Scan for the cell matching the given text and deliver its (x, y) coordinate at center. 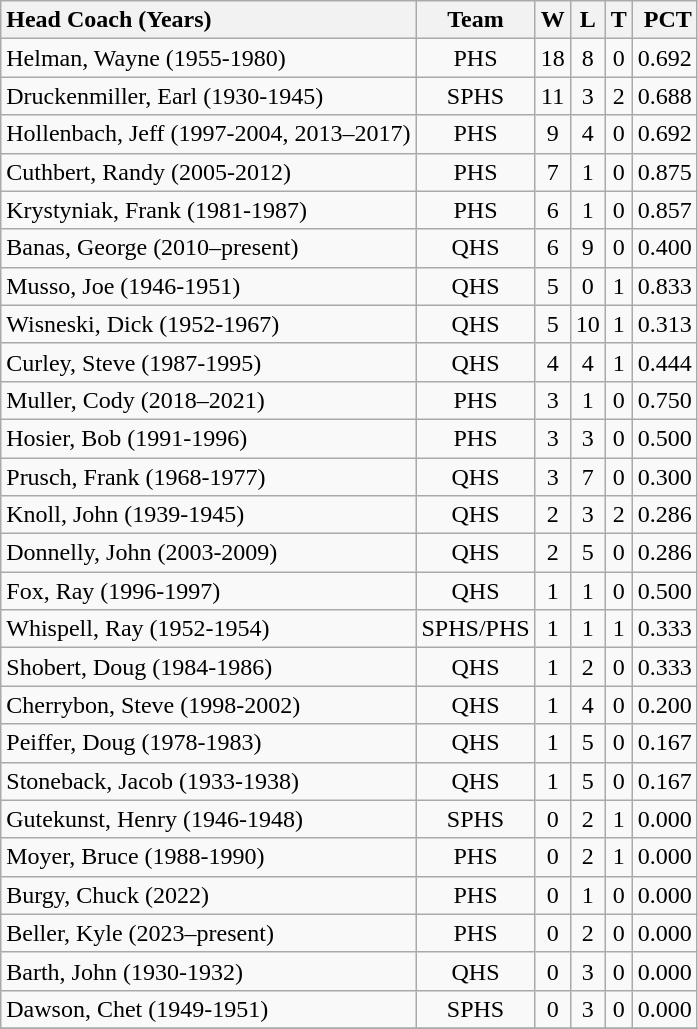
W (552, 20)
Barth, John (1930-1932) (208, 971)
0.400 (664, 248)
Whispell, Ray (1952-1954) (208, 629)
0.300 (664, 477)
Shobert, Doug (1984-1986) (208, 667)
0.833 (664, 286)
Moyer, Bruce (1988-1990) (208, 857)
Head Coach (Years) (208, 20)
T (618, 20)
Peiffer, Doug (1978-1983) (208, 743)
0.688 (664, 96)
Hosier, Bob (1991-1996) (208, 438)
Dawson, Chet (1949-1951) (208, 1009)
10 (588, 324)
Helman, Wayne (1955-1980) (208, 58)
0.444 (664, 362)
18 (552, 58)
SPHS/PHS (476, 629)
Muller, Cody (2018–2021) (208, 400)
PCT (664, 20)
Beller, Kyle (2023–present) (208, 933)
0.313 (664, 324)
11 (552, 96)
0.200 (664, 705)
Cuthbert, Randy (2005-2012) (208, 172)
Curley, Steve (1987-1995) (208, 362)
Musso, Joe (1946-1951) (208, 286)
Team (476, 20)
Prusch, Frank (1968-1977) (208, 477)
Gutekunst, Henry (1946-1948) (208, 819)
0.875 (664, 172)
8 (588, 58)
L (588, 20)
Cherrybon, Steve (1998-2002) (208, 705)
Banas, George (2010–present) (208, 248)
Burgy, Chuck (2022) (208, 895)
Knoll, John (1939-1945) (208, 515)
0.750 (664, 400)
Hollenbach, Jeff (1997-2004, 2013–2017) (208, 134)
0.857 (664, 210)
Donnelly, John (2003-2009) (208, 553)
Krystyniak, Frank (1981-1987) (208, 210)
Wisneski, Dick (1952-1967) (208, 324)
Druckenmiller, Earl (1930-1945) (208, 96)
Stoneback, Jacob (1933-1938) (208, 781)
Fox, Ray (1996-1997) (208, 591)
